Find where the given text appears and provide that cell's center as (x, y) coordinate. 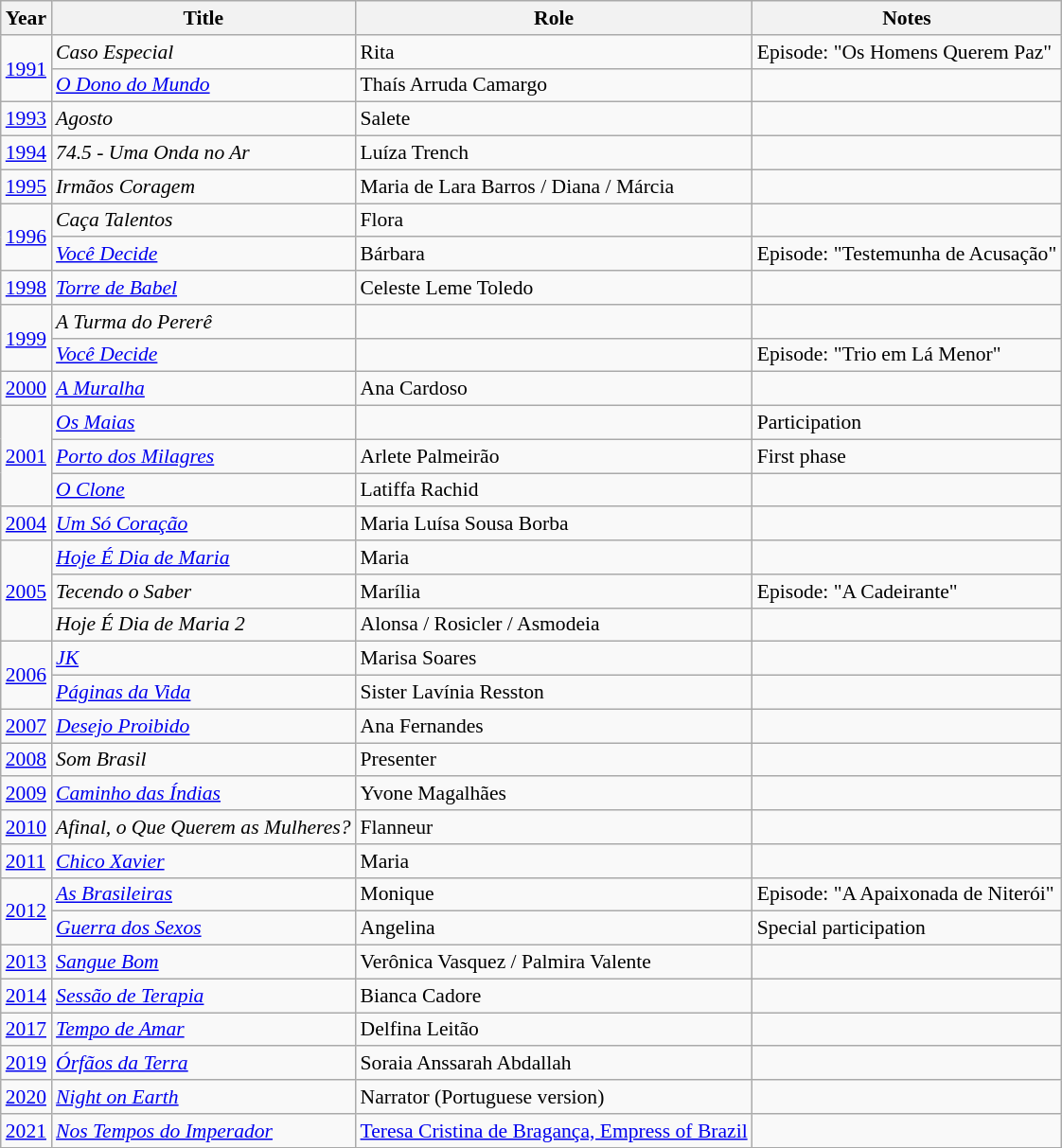
A Turma do Pererê (203, 322)
O Clone (203, 490)
Yvone Magalhães (555, 794)
Alonsa / Rosicler / Asmodeia (555, 625)
2005 (27, 591)
Participation (907, 423)
Flora (555, 221)
Tecendo o Saber (203, 592)
First phase (907, 456)
Agosto (203, 119)
Teresa Cristina de Bragança, Empress of Brazil (555, 1131)
Thaís Arruda Camargo (555, 85)
2019 (27, 1064)
Monique (555, 894)
2017 (27, 1030)
Hoje É Dia de Maria 2 (203, 625)
2000 (27, 389)
2021 (27, 1131)
Luíza Trench (555, 153)
O Dono do Mundo (203, 85)
Órfãos da Terra (203, 1064)
As Brasileiras (203, 894)
Sessão de Terapia (203, 996)
1995 (27, 186)
Salete (555, 119)
Presenter (555, 760)
Episode: "Testemunha de Acusação" (907, 255)
Torre de Babel (203, 288)
Marisa Soares (555, 659)
Sister Lavínia Resston (555, 693)
Hoje É Dia de Maria (203, 557)
1999 (27, 339)
1998 (27, 288)
1994 (27, 153)
Angelina (555, 928)
Night on Earth (203, 1097)
Episode: "Trio em Lá Menor" (907, 355)
2006 (27, 676)
Episode: "A Cadeirante" (907, 592)
Tempo de Amar (203, 1030)
Um Só Coração (203, 524)
Delfina Leitão (555, 1030)
A Muralha (203, 389)
Afinal, o Que Querem as Mulheres? (203, 827)
2009 (27, 794)
1993 (27, 119)
Som Brasil (203, 760)
Year (27, 18)
Soraia Anssarah Abdallah (555, 1064)
Title (203, 18)
Flanneur (555, 827)
Special participation (907, 928)
Maria Luísa Sousa Borba (555, 524)
2004 (27, 524)
2010 (27, 827)
Episode: "A Apaixonada de Niterói" (907, 894)
Narrator (Portuguese version) (555, 1097)
Celeste Leme Toledo (555, 288)
Desejo Proibido (203, 726)
Sangue Bom (203, 963)
Bianca Cadore (555, 996)
74.5 - Uma Onda no Ar (203, 153)
1996 (27, 237)
2012 (27, 910)
2020 (27, 1097)
Episode: "Os Homens Querem Paz" (907, 52)
Os Maias (203, 423)
Guerra dos Sexos (203, 928)
2011 (27, 861)
Maria de Lara Barros / Diana / Márcia (555, 186)
Latiffa Rachid (555, 490)
JK (203, 659)
Caminho das Índias (203, 794)
Ana Fernandes (555, 726)
2007 (27, 726)
2014 (27, 996)
Arlete Palmeirão (555, 456)
Verônica Vasquez / Palmira Valente (555, 963)
2001 (27, 456)
Chico Xavier (203, 861)
Bárbara (555, 255)
Páginas da Vida (203, 693)
Caso Especial (203, 52)
Marília (555, 592)
2013 (27, 963)
Role (555, 18)
1991 (27, 68)
Rita (555, 52)
Ana Cardoso (555, 389)
Notes (907, 18)
Caça Talentos (203, 221)
Irmãos Coragem (203, 186)
Nos Tempos do Imperador (203, 1131)
2008 (27, 760)
Porto dos Milagres (203, 456)
